From the cell containing the given text, extract its center point as (X, Y) coordinate. 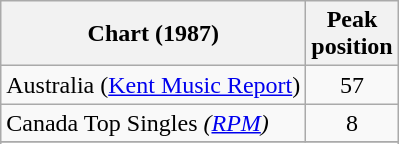
Australia (Kent Music Report) (154, 85)
Canada Top Singles (RPM) (154, 123)
57 (352, 85)
Peakposition (352, 34)
Chart (1987) (154, 34)
8 (352, 123)
